Find where the given text appears and provide that cell's center as [X, Y] coordinate. 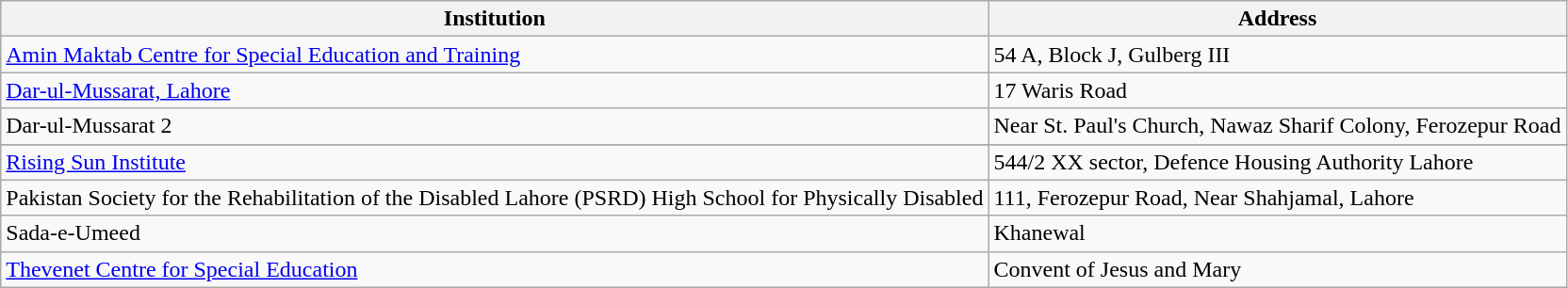
Dar-ul-Mussarat, Lahore [495, 90]
Institution [495, 19]
Convent of Jesus and Mary [1278, 269]
Sada-e-Umeed [495, 233]
17 Waris Road [1278, 90]
Khanewal [1278, 233]
Thevenet Centre for Special Education [495, 269]
Near St. Paul's Church, Nawaz Sharif Colony, Ferozepur Road [1278, 126]
54 A, Block J, Gulberg III [1278, 55]
Dar-ul-Mussarat 2 [495, 126]
Address [1278, 19]
Amin Maktab Centre for Special Education and Training [495, 55]
544/2 XX sector, Defence Housing Authority Lahore [1278, 162]
111, Ferozepur Road, Near Shahjamal, Lahore [1278, 198]
Rising Sun Institute [495, 162]
Pakistan Society for the Rehabilitation of the Disabled Lahore (PSRD) High School for Physically Disabled [495, 198]
